Identify which cell holds the provided text, then report its [x, y] central coordinate. 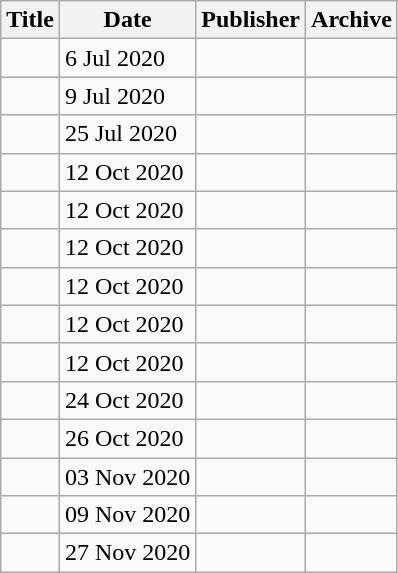
6 Jul 2020 [127, 58]
09 Nov 2020 [127, 515]
03 Nov 2020 [127, 477]
Publisher [251, 20]
Archive [352, 20]
9 Jul 2020 [127, 96]
27 Nov 2020 [127, 553]
Title [30, 20]
26 Oct 2020 [127, 438]
Date [127, 20]
25 Jul 2020 [127, 134]
24 Oct 2020 [127, 400]
